Detect which cell encompasses the target text, then output its [x, y] center coordinate. 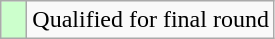
Qualified for final round [151, 20]
